Pinpoint the cell where the given text exists, returning its (X, Y) midpoint coordinate. 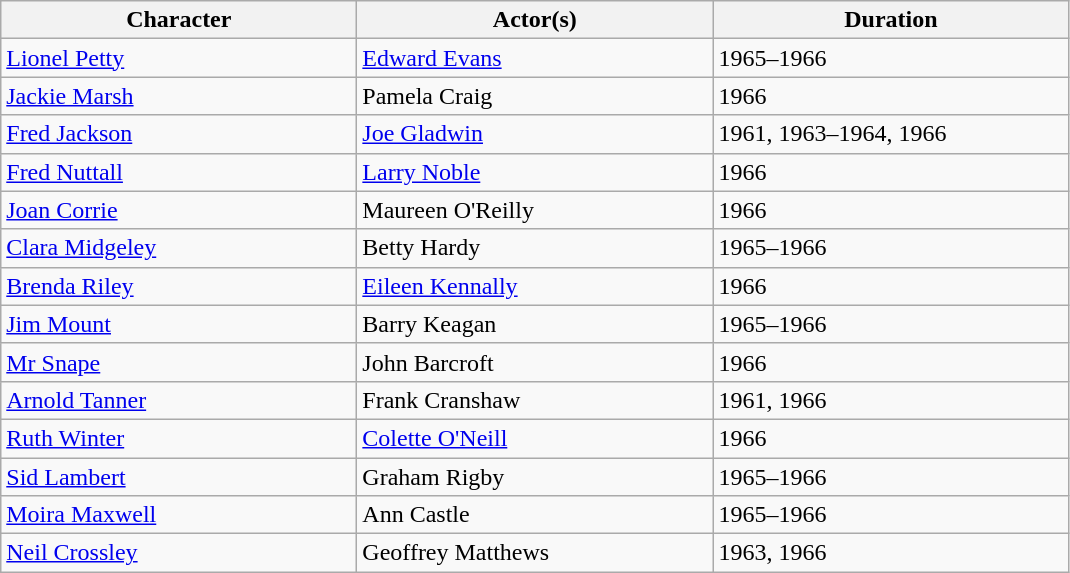
Ann Castle (535, 515)
Pamela Craig (535, 96)
Fred Nuttall (179, 172)
Duration (891, 20)
Lionel Petty (179, 58)
1961, 1963–1964, 1966 (891, 134)
Sid Lambert (179, 477)
Frank Cranshaw (535, 400)
Fred Jackson (179, 134)
Arnold Tanner (179, 400)
Joan Corrie (179, 210)
Barry Keagan (535, 324)
Moira Maxwell (179, 515)
Eileen Kennally (535, 286)
Actor(s) (535, 20)
Joe Gladwin (535, 134)
Maureen O'Reilly (535, 210)
John Barcroft (535, 362)
Brenda Riley (179, 286)
Mr Snape (179, 362)
Geoffrey Matthews (535, 553)
Edward Evans (535, 58)
Neil Crossley (179, 553)
Ruth Winter (179, 438)
Colette O'Neill (535, 438)
Larry Noble (535, 172)
Graham Rigby (535, 477)
Jackie Marsh (179, 96)
1961, 1966 (891, 400)
Jim Mount (179, 324)
1963, 1966 (891, 553)
Betty Hardy (535, 248)
Character (179, 20)
Clara Midgeley (179, 248)
